Determine the (x, y) coordinate at the center of the cell enclosing the given text.  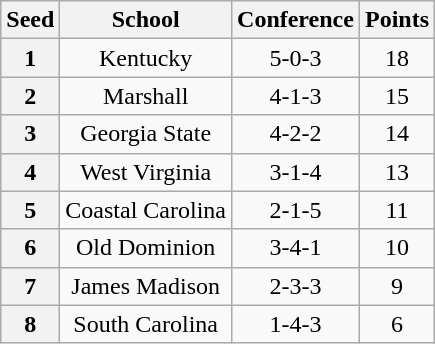
4-2-2 (296, 134)
West Virginia (146, 172)
School (146, 20)
Old Dominion (146, 248)
Georgia State (146, 134)
James Madison (146, 286)
Conference (296, 20)
7 (30, 286)
Kentucky (146, 58)
1 (30, 58)
10 (396, 248)
4-1-3 (296, 96)
13 (396, 172)
2-3-3 (296, 286)
2-1-5 (296, 210)
5-0-3 (296, 58)
South Carolina (146, 324)
2 (30, 96)
4 (30, 172)
Seed (30, 20)
3-4-1 (296, 248)
5 (30, 210)
Points (396, 20)
11 (396, 210)
Marshall (146, 96)
18 (396, 58)
14 (396, 134)
1-4-3 (296, 324)
9 (396, 286)
Coastal Carolina (146, 210)
8 (30, 324)
3-1-4 (296, 172)
3 (30, 134)
15 (396, 96)
